Scan for the cell matching the given text and deliver its [X, Y] coordinate at center. 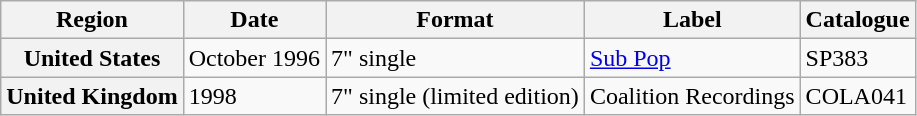
Label [692, 20]
Sub Pop [692, 58]
Region [92, 20]
COLA041 [858, 96]
October 1996 [254, 58]
Catalogue [858, 20]
United States [92, 58]
7" single [456, 58]
United Kingdom [92, 96]
Date [254, 20]
Coalition Recordings [692, 96]
1998 [254, 96]
Format [456, 20]
7" single (limited edition) [456, 96]
SP383 [858, 58]
